For the text-containing cell, return its midpoint in (x, y) coordinate format. 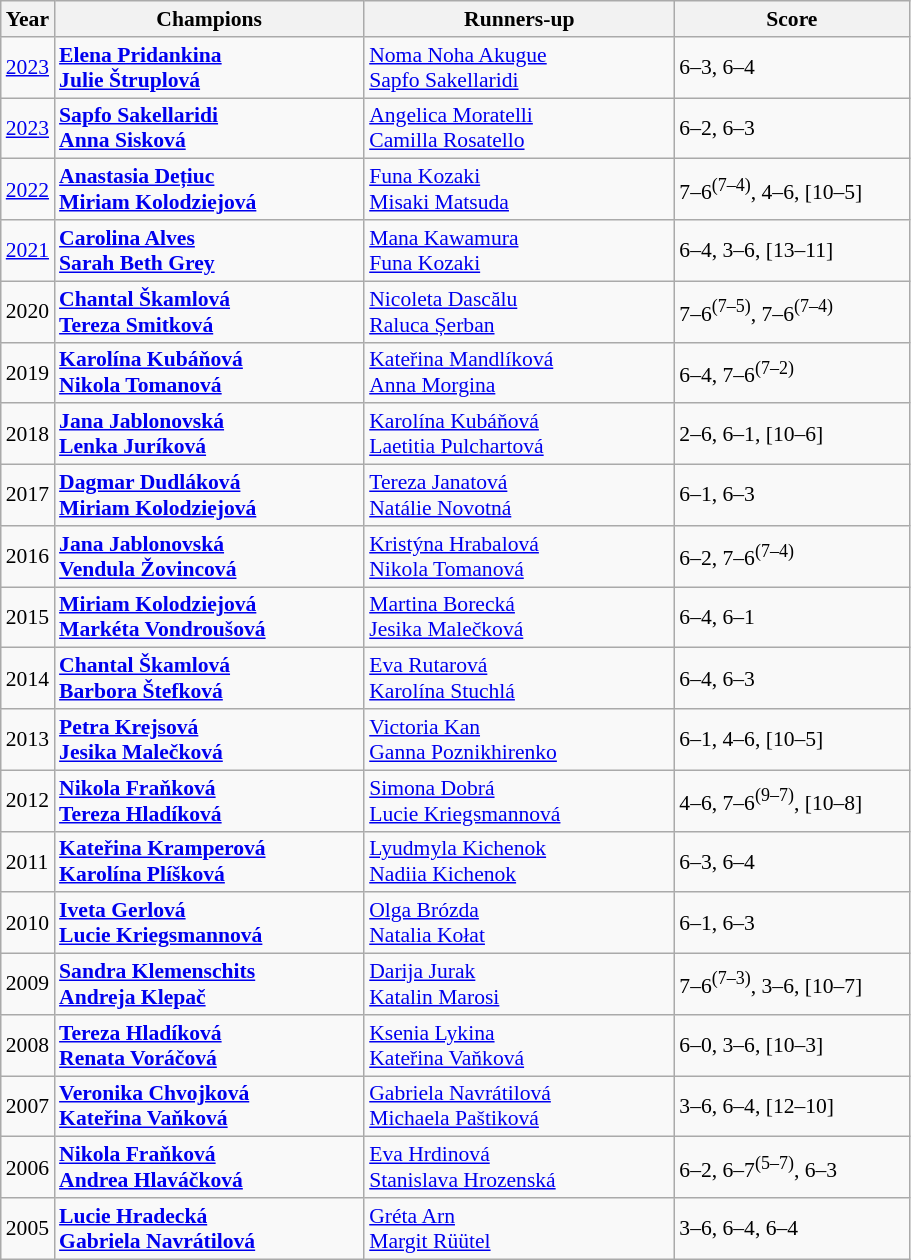
Champions (209, 19)
2020 (28, 312)
Veronika Chvojková Kateřina Vaňková (209, 1106)
Tereza Hladíková Renata Voráčová (209, 1046)
Karolína Kubáňová Nikola Tomanová (209, 372)
Kateřina Kramperová Karolína Plíšková (209, 862)
2019 (28, 372)
Lyudmyla Kichenok Nadiia Kichenok (519, 862)
Chantal Škamlová Barbora Štefková (209, 678)
2011 (28, 862)
Kateřina Mandlíková Anna Morgina (519, 372)
Angelica Moratelli Camilla Rosatello (519, 128)
Funa Kozaki Misaki Matsuda (519, 190)
2006 (28, 1168)
2013 (28, 740)
Year (28, 19)
Mana Kawamura Funa Kozaki (519, 250)
Iveta Gerlová Lucie Kriegsmannová (209, 924)
2014 (28, 678)
Nicoleta Dascălu Raluca Șerban (519, 312)
6–0, 3–6, [10–3] (792, 1046)
Nikola Fraňková Andrea Hlaváčková (209, 1168)
2018 (28, 434)
Chantal Škamlová Tereza Smitková (209, 312)
2015 (28, 618)
6–4, 7–6(7–2) (792, 372)
7–6(7–3), 3–6, [10–7] (792, 984)
Simona Dobrá Lucie Kriegsmannová (519, 800)
Tereza Janatová Natálie Novotná (519, 496)
Olga Brózda Natalia Kołat (519, 924)
2016 (28, 556)
2010 (28, 924)
6–4, 6–1 (792, 618)
2012 (28, 800)
2022 (28, 190)
2005 (28, 1228)
Lucie Hradecká Gabriela Navrátilová (209, 1228)
Eva Hrdinová Stanislava Hrozenská (519, 1168)
2017 (28, 496)
Noma Noha Akugue Sapfo Sakellaridi (519, 68)
Darija Jurak Katalin Marosi (519, 984)
7–6(7–4), 4–6, [10–5] (792, 190)
3–6, 6–4, 6–4 (792, 1228)
Score (792, 19)
Sapfo Sakellaridi Anna Sisková (209, 128)
7–6(7–5), 7–6(7–4) (792, 312)
Karolína Kubáňová Laetitia Pulchartová (519, 434)
Runners-up (519, 19)
6–2, 6–3 (792, 128)
2009 (28, 984)
Sandra Klemenschits Andreja Klepač (209, 984)
Gréta Arn Margit Rüütel (519, 1228)
Petra Krejsová Jesika Malečková (209, 740)
6–2, 6–7(5–7), 6–3 (792, 1168)
3–6, 6–4, [12–10] (792, 1106)
Victoria Kan Ganna Poznikhirenko (519, 740)
6–1, 4–6, [10–5] (792, 740)
Ksenia Lykina Kateřina Vaňková (519, 1046)
2008 (28, 1046)
Eva Rutarová Karolína Stuchlá (519, 678)
2007 (28, 1106)
Dagmar Dudláková Miriam Kolodziejová (209, 496)
Miriam Kolodziejová Markéta Vondroušová (209, 618)
4–6, 7–6(9–7), [10–8] (792, 800)
6–4, 6–3 (792, 678)
Nikola Fraňková Tereza Hladíková (209, 800)
Jana Jablonovská Vendula Žovincová (209, 556)
2–6, 6–1, [10–6] (792, 434)
Gabriela Navrátilová Michaela Paštiková (519, 1106)
Kristýna Hrabalová Nikola Tomanová (519, 556)
Anastasia Dețiuc Miriam Kolodziejová (209, 190)
Carolina Alves Sarah Beth Grey (209, 250)
Elena Pridankina Julie Štruplová (209, 68)
6–4, 3–6, [13–11] (792, 250)
6–2, 7–6(7–4) (792, 556)
2021 (28, 250)
Martina Borecká Jesika Malečková (519, 618)
Jana Jablonovská Lenka Juríková (209, 434)
